Search for the cell housing the specified text and yield its (X, Y) center coordinate. 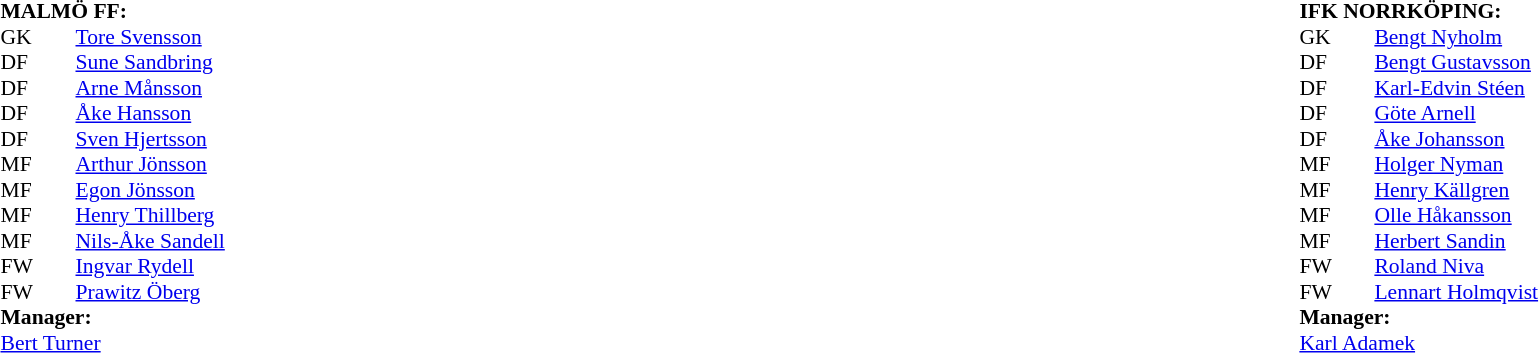
Egon Jönsson (150, 190)
Arthur Jönsson (150, 165)
Sven Hjertsson (150, 139)
Karl-Edvin Stéen (1456, 88)
Åke Hansson (150, 113)
Olle Håkansson (1456, 215)
Åke Johansson (1456, 139)
Holger Nyman (1456, 165)
Henry Källgren (1456, 190)
Roland Niva (1456, 267)
Lennart Holmqvist (1456, 292)
Prawitz Öberg (150, 292)
Sune Sandbring (150, 63)
Ingvar Rydell (150, 267)
Nils-Åke Sandell (150, 241)
Herbert Sandin (1456, 241)
Bengt Gustavsson (1456, 63)
Henry Thillberg (150, 215)
Göte Arnell (1456, 113)
Arne Månsson (150, 88)
Bengt Nyholm (1456, 37)
Tore Svensson (150, 37)
